Scan for the cell matching the given text and deliver its (x, y) coordinate at center. 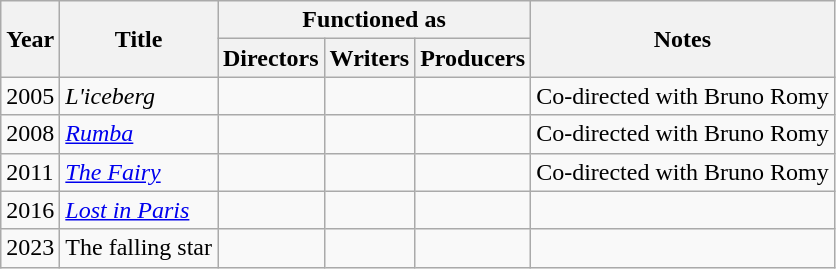
Year (30, 39)
Writers (370, 58)
Functioned as (374, 20)
Notes (683, 39)
2016 (30, 210)
Lost in Paris (139, 210)
2011 (30, 172)
2005 (30, 96)
2023 (30, 248)
L'iceberg (139, 96)
The Fairy (139, 172)
The falling star (139, 248)
Rumba (139, 134)
Title (139, 39)
Producers (473, 58)
2008 (30, 134)
Directors (272, 58)
